Find where the given text appears and provide that cell's center as [X, Y] coordinate. 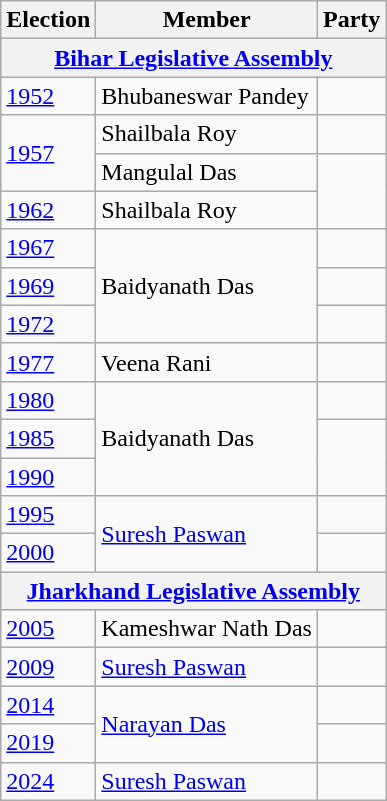
2014 [48, 705]
Party [351, 20]
1977 [48, 362]
Bhubaneswar Pandey [207, 96]
2024 [48, 781]
2005 [48, 629]
Member [207, 20]
1952 [48, 96]
1980 [48, 400]
2009 [48, 667]
1969 [48, 286]
1990 [48, 477]
Bihar Legislative Assembly [194, 58]
Election [48, 20]
Mangulal Das [207, 172]
1985 [48, 438]
Narayan Das [207, 724]
2000 [48, 553]
Veena Rani [207, 362]
1957 [48, 153]
Kameshwar Nath Das [207, 629]
1967 [48, 248]
Jharkhand Legislative Assembly [194, 591]
1995 [48, 515]
2019 [48, 743]
1972 [48, 324]
1962 [48, 210]
